For the text-containing cell, return its midpoint in (X, Y) coordinate format. 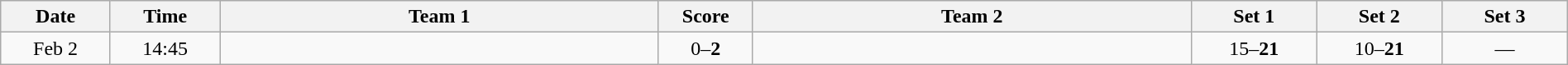
10–21 (1379, 48)
Score (705, 17)
Set 1 (1255, 17)
Feb 2 (56, 48)
14:45 (165, 48)
0–2 (705, 48)
Set 2 (1379, 17)
Team 1 (439, 17)
Time (165, 17)
Team 2 (972, 17)
15–21 (1255, 48)
— (1505, 48)
Date (56, 17)
Set 3 (1505, 17)
